Locate the cell with the specified text and output its (x, y) center coordinate. 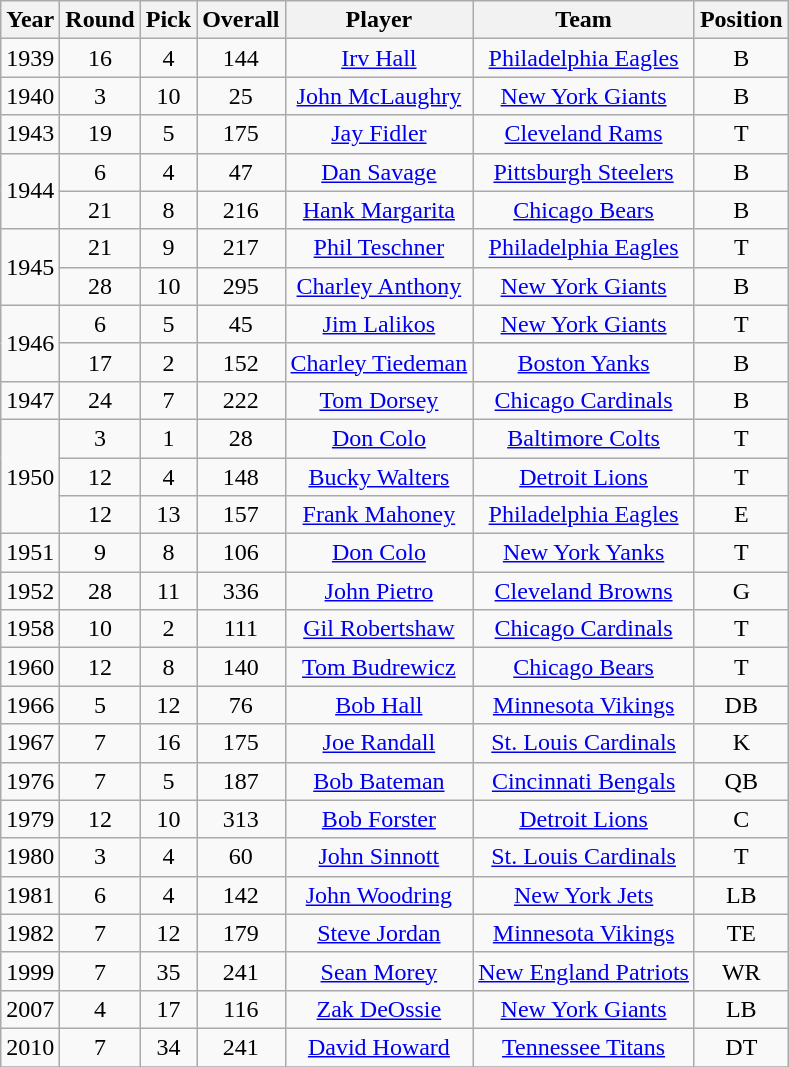
Round (100, 20)
Position (741, 20)
217 (241, 248)
Player (379, 20)
1946 (30, 343)
New York Jets (584, 895)
142 (241, 895)
Cincinnati Bengals (584, 781)
Bob Hall (379, 705)
106 (241, 553)
1940 (30, 96)
19 (100, 134)
Charley Anthony (379, 286)
DB (741, 705)
WR (741, 971)
1947 (30, 400)
336 (241, 591)
24 (100, 400)
2007 (30, 1009)
1966 (30, 705)
216 (241, 210)
34 (168, 1047)
Tom Budrewicz (379, 667)
Cleveland Browns (584, 591)
C (741, 819)
187 (241, 781)
35 (168, 971)
Tom Dorsey (379, 400)
Frank Mahoney (379, 515)
60 (241, 857)
Phil Teschner (379, 248)
1967 (30, 743)
John Sinnott (379, 857)
152 (241, 362)
Hank Margarita (379, 210)
Bob Forster (379, 819)
140 (241, 667)
1952 (30, 591)
1982 (30, 933)
Charley Tiedeman (379, 362)
13 (168, 515)
Pittsburgh Steelers (584, 172)
45 (241, 324)
1960 (30, 667)
1981 (30, 895)
Dan Savage (379, 172)
Team (584, 20)
John McLaughry (379, 96)
Jim Lalikos (379, 324)
1944 (30, 191)
Tennessee Titans (584, 1047)
E (741, 515)
313 (241, 819)
1950 (30, 476)
116 (241, 1009)
1943 (30, 134)
K (741, 743)
New England Patriots (584, 971)
Overall (241, 20)
Joe Randall (379, 743)
1980 (30, 857)
1979 (30, 819)
76 (241, 705)
1945 (30, 267)
47 (241, 172)
222 (241, 400)
QB (741, 781)
11 (168, 591)
Cleveland Rams (584, 134)
25 (241, 96)
Zak DeOssie (379, 1009)
1939 (30, 58)
1951 (30, 553)
1958 (30, 629)
Bucky Walters (379, 477)
Steve Jordan (379, 933)
DT (741, 1047)
2010 (30, 1047)
Year (30, 20)
Irv Hall (379, 58)
New York Yanks (584, 553)
John Woodring (379, 895)
Gil Robertshaw (379, 629)
Bob Bateman (379, 781)
John Pietro (379, 591)
111 (241, 629)
144 (241, 58)
G (741, 591)
179 (241, 933)
1976 (30, 781)
TE (741, 933)
David Howard (379, 1047)
295 (241, 286)
1999 (30, 971)
157 (241, 515)
Baltimore Colts (584, 438)
Jay Fidler (379, 134)
1 (168, 438)
Pick (168, 20)
148 (241, 477)
Sean Morey (379, 971)
Boston Yanks (584, 362)
